Find where the given text appears and provide that cell's center as [X, Y] coordinate. 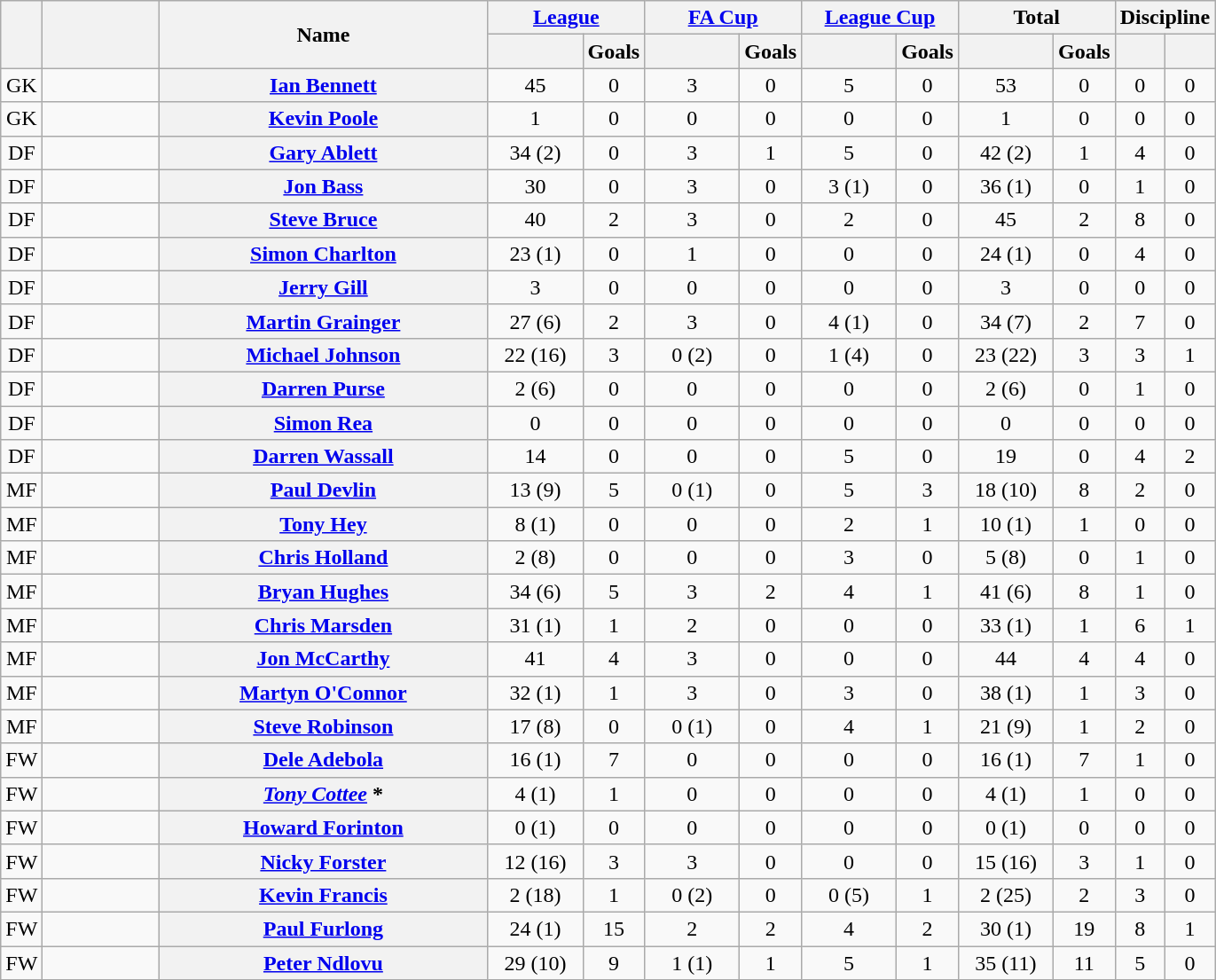
Martin Grainger [323, 321]
Name [323, 35]
42 (2) [1006, 153]
Jon McCarthy [323, 659]
1 (4) [850, 355]
3 (1) [850, 186]
Steve Robinson [323, 726]
2 (25) [1006, 895]
15 (16) [1006, 861]
Bryan Hughes [323, 592]
Jerry Gill [323, 287]
Michael Johnson [323, 355]
53 [1006, 85]
Kevin Poole [323, 119]
27 (6) [536, 321]
Chris Holland [323, 558]
Ian Bennett [323, 85]
2 (18) [536, 895]
11 [1084, 962]
Chris Marsden [323, 625]
Darren Purse [323, 388]
30 (1) [1006, 929]
5 (8) [1006, 558]
1 (1) [692, 962]
Total [1036, 18]
44 [1006, 659]
33 (1) [1006, 625]
34 (2) [536, 153]
Kevin Francis [323, 895]
Howard Forinton [323, 827]
Steve Bruce [323, 220]
23 (1) [536, 254]
35 (11) [1006, 962]
21 (9) [1006, 726]
Darren Wassall [323, 457]
Simon Rea [323, 423]
17 (8) [536, 726]
League [566, 18]
FA Cup [724, 18]
Paul Devlin [323, 490]
Dele Adebola [323, 760]
14 [536, 457]
36 (1) [1006, 186]
34 (7) [1006, 321]
12 (16) [536, 861]
38 (1) [1006, 693]
League Cup [880, 18]
22 (16) [536, 355]
Peter Ndlovu [323, 962]
Discipline [1165, 18]
40 [536, 220]
9 [614, 962]
Paul Furlong [323, 929]
10 (1) [1006, 524]
31 (1) [536, 625]
34 (6) [536, 592]
0 (5) [850, 895]
Simon Charlton [323, 254]
41 [536, 659]
23 (22) [1006, 355]
Jon Bass [323, 186]
32 (1) [536, 693]
Martyn O'Connor [323, 693]
Gary Ablett [323, 153]
13 (9) [536, 490]
41 (6) [1006, 592]
18 (10) [1006, 490]
Tony Hey [323, 524]
6 [1140, 625]
29 (10) [536, 962]
2 (8) [536, 558]
Nicky Forster [323, 861]
8 (1) [536, 524]
30 [536, 186]
Tony Cottee * [323, 794]
15 [614, 929]
